Search for the cell housing the specified text and yield its [x, y] center coordinate. 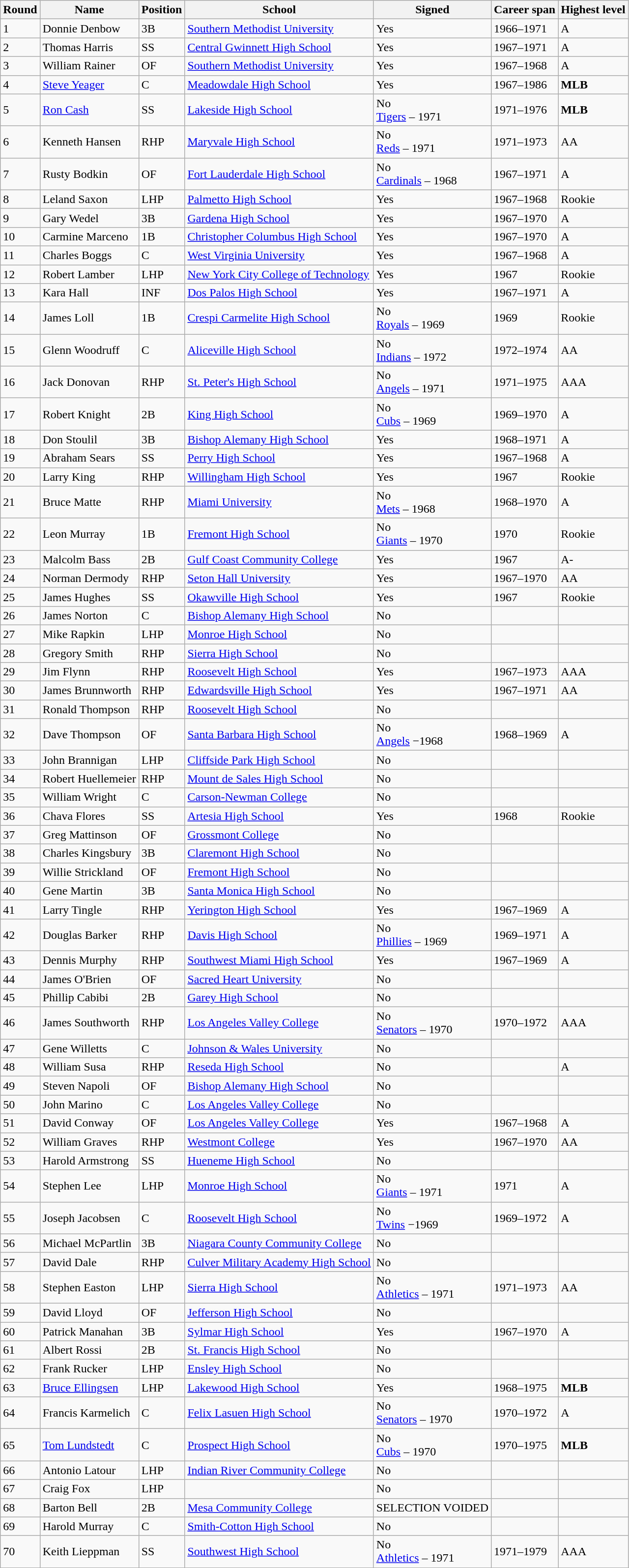
1968–1975 [525, 1388]
5 [20, 110]
Mike Rapkin [89, 634]
James Norton [89, 615]
Rusty Bodkin [89, 174]
1972–1974 [525, 350]
31 [20, 709]
3 [20, 66]
15 [20, 350]
NoTigers – 1971 [432, 110]
2 [20, 47]
1971–1976 [525, 110]
Lakewood High School [279, 1388]
13 [20, 293]
Yerington High School [279, 909]
1967–1973 [525, 672]
30 [20, 691]
Edwardsville High School [279, 691]
Chava Flores [89, 816]
Willie Strickland [89, 872]
Albert Rossi [89, 1350]
James Southworth [89, 1023]
Cliffside Park High School [279, 760]
Don Stoulil [89, 439]
Gardena High School [279, 218]
Highest level [593, 10]
68 [20, 1508]
Palmetto High School [279, 199]
1968–1970 [525, 502]
46 [20, 1023]
1969–1971 [525, 935]
King High School [279, 414]
Santa Barbara High School [279, 734]
11 [20, 255]
Charles Kingsbury [89, 853]
1969 [525, 319]
56 [20, 1243]
Johnson & Wales University [279, 1048]
Ronald Thompson [89, 709]
William Rainer [89, 66]
St. Francis High School [279, 1350]
6 [20, 142]
9 [20, 218]
Greg Mattinson [89, 835]
70 [20, 1551]
NoCubs – 1969 [432, 414]
West Virginia University [279, 255]
Position [162, 10]
James O'Brien [89, 979]
Leland Saxon [89, 199]
14 [20, 319]
Tom Lundstedt [89, 1445]
26 [20, 615]
66 [20, 1470]
Seton Hall University [279, 578]
NoIndians – 1972 [432, 350]
51 [20, 1123]
Signed [432, 10]
Abraham Sears [89, 458]
60 [20, 1332]
A- [593, 559]
Bruce Ellingsen [89, 1388]
25 [20, 597]
57 [20, 1262]
Harold Armstrong [89, 1161]
NoRoyals – 1969 [432, 319]
24 [20, 578]
Robert Lamber [89, 274]
Okawville High School [279, 597]
James Brunnworth [89, 691]
Phillip Cabibi [89, 998]
4 [20, 85]
47 [20, 1048]
James Loll [89, 319]
Perry High School [279, 458]
59 [20, 1312]
48 [20, 1067]
Aliceville High School [279, 350]
Charles Boggs [89, 255]
42 [20, 935]
Dennis Murphy [89, 960]
Steve Yeager [89, 85]
10 [20, 236]
41 [20, 909]
Frank Rucker [89, 1369]
Larry Tingle [89, 909]
Gene Willetts [89, 1048]
Bruce Matte [89, 502]
No Twins −1969 [432, 1218]
33 [20, 760]
Steven Napoli [89, 1086]
44 [20, 979]
29 [20, 672]
Dos Palos High School [279, 293]
17 [20, 414]
NoGiants – 1971 [432, 1186]
8 [20, 199]
1971 [525, 1186]
Christopher Columbus High School [279, 236]
58 [20, 1287]
Southwest Miami High School [279, 960]
Mount de Sales High School [279, 779]
49 [20, 1086]
Gulf Coast Community College [279, 559]
Norman Dermody [89, 578]
Thomas Harris [89, 47]
Kara Hall [89, 293]
64 [20, 1413]
19 [20, 458]
Grossmont College [279, 835]
Gene Martin [89, 891]
43 [20, 960]
NoCubs – 1970 [432, 1445]
54 [20, 1186]
William Graves [89, 1142]
Central Gwinnett High School [279, 47]
45 [20, 998]
Lakeside High School [279, 110]
Sylmar High School [279, 1332]
50 [20, 1104]
23 [20, 559]
Davis High School [279, 935]
NoPhillies – 1969 [432, 935]
Donnie Denbow [89, 29]
Round [20, 10]
Dave Thompson [89, 734]
21 [20, 502]
20 [20, 477]
Kenneth Hansen [89, 142]
22 [20, 534]
Stephen Lee [89, 1186]
James Hughes [89, 597]
Patrick Manahan [89, 1332]
1969–1970 [525, 414]
36 [20, 816]
Hueneme High School [279, 1161]
John Brannigan [89, 760]
Michael McPartlin [89, 1243]
Ron Cash [89, 110]
1968 [525, 816]
Glenn Woodruff [89, 350]
34 [20, 779]
William Wright [89, 797]
40 [20, 891]
Jack Donovan [89, 382]
Mesa Community College [279, 1508]
NoGiants – 1970 [432, 534]
New York City College of Technology [279, 274]
1968–1969 [525, 734]
Artesia High School [279, 816]
Fort Lauderdale High School [279, 174]
39 [20, 872]
Malcolm Bass [89, 559]
53 [20, 1161]
Robert Huellemeier [89, 779]
Jim Flynn [89, 672]
Southwest High School [279, 1551]
38 [20, 853]
Francis Karmelich [89, 1413]
28 [20, 653]
32 [20, 734]
Crespi Carmelite High School [279, 319]
St. Peter's High School [279, 382]
Carson-Newman College [279, 797]
Felix Lasuen High School [279, 1413]
1970–1975 [525, 1445]
Antonio Latour [89, 1470]
63 [20, 1388]
Keith Lieppman [89, 1551]
Reseda High School [279, 1067]
69 [20, 1526]
David Dale [89, 1262]
Miami University [279, 502]
1969–1972 [525, 1218]
Larry King [89, 477]
Career span [525, 10]
Willingham High School [279, 477]
1970 [525, 534]
David Lloyd [89, 1312]
No Angels – 1971 [432, 382]
SELECTION VOIDED [432, 1508]
Claremont High School [279, 853]
NoAngels −1968 [432, 734]
52 [20, 1142]
Gary Wedel [89, 218]
School [279, 10]
Name [89, 10]
1968–1971 [525, 439]
Prospect High School [279, 1445]
37 [20, 835]
65 [20, 1445]
Meadowdale High School [279, 85]
Craig Fox [89, 1489]
NoCardinals – 1968 [432, 174]
16 [20, 382]
William Susa [89, 1067]
John Marino [89, 1104]
1971–1979 [525, 1551]
61 [20, 1350]
NoReds – 1971 [432, 142]
Sacred Heart University [279, 979]
Niagara County Community College [279, 1243]
Ensley High School [279, 1369]
Barton Bell [89, 1508]
35 [20, 797]
Carmine Marceno [89, 236]
Joseph Jacobsen [89, 1218]
18 [20, 439]
David Conway [89, 1123]
Douglas Barker [89, 935]
Maryvale High School [279, 142]
7 [20, 174]
Jefferson High School [279, 1312]
1 [20, 29]
1966–1971 [525, 29]
1967–1986 [525, 85]
Leon Murray [89, 534]
Gregory Smith [89, 653]
Harold Murray [89, 1526]
Santa Monica High School [279, 891]
Robert Knight [89, 414]
1971–1975 [525, 382]
62 [20, 1369]
Stephen Easton [89, 1287]
Garey High School [279, 998]
Indian River Community College [279, 1470]
Westmont College [279, 1142]
55 [20, 1218]
67 [20, 1489]
Culver Military Academy High School [279, 1262]
27 [20, 634]
Smith-Cotton High School [279, 1526]
12 [20, 274]
INF [162, 293]
NoMets – 1968 [432, 502]
